Pinpoint the cell where the given text exists, returning its (x, y) midpoint coordinate. 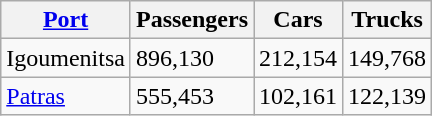
896,130 (192, 58)
Trucks (388, 20)
149,768 (388, 58)
Igoumenitsa (66, 58)
Passengers (192, 20)
Cars (298, 20)
122,139 (388, 96)
Port (66, 20)
212,154 (298, 58)
102,161 (298, 96)
Patras (66, 96)
555,453 (192, 96)
